Determine the [x, y] coordinate at the center of the cell enclosing the given text.  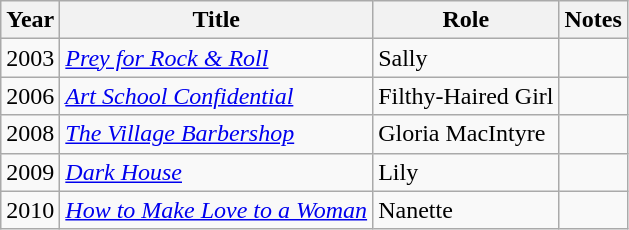
Role [466, 20]
How to Make Love to a Woman [216, 210]
2009 [30, 172]
Gloria MacIntyre [466, 134]
Filthy-Haired Girl [466, 96]
Dark House [216, 172]
Prey for Rock & Roll [216, 58]
Title [216, 20]
The Village Barbershop [216, 134]
Nanette [466, 210]
Year [30, 20]
Notes [593, 20]
Lily [466, 172]
2006 [30, 96]
Sally [466, 58]
Art School Confidential [216, 96]
2003 [30, 58]
2010 [30, 210]
2008 [30, 134]
